Output the [x, y] coordinate of the center of the cell containing the given text.  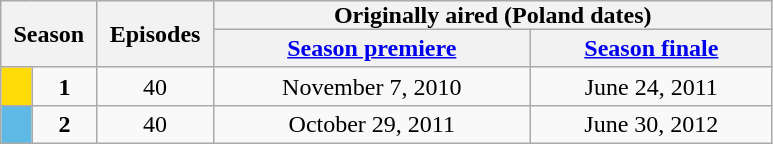
1 [64, 86]
Season premiere [372, 48]
June 24, 2011 [651, 86]
Episodes [155, 34]
2 [64, 124]
Originally aired (Poland dates) [492, 15]
Season [49, 34]
November 7, 2010 [372, 86]
October 29, 2011 [372, 124]
June 30, 2012 [651, 124]
Season finale [651, 48]
